Capture the cell that displays the provided text and extract its (X, Y) central coordinate. 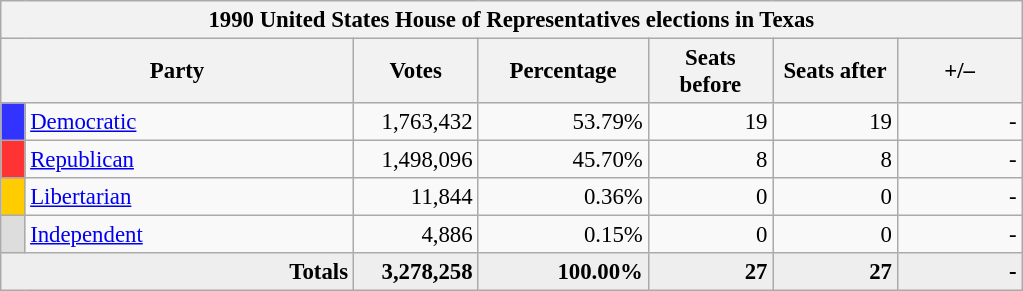
0.36% (563, 197)
Percentage (563, 72)
1,498,096 (416, 160)
1990 United States House of Representatives elections in Texas (512, 20)
4,886 (416, 235)
Party (178, 72)
Seats before (710, 72)
Democratic (189, 122)
Seats after (836, 72)
Libertarian (189, 197)
11,844 (416, 197)
45.70% (563, 160)
0.15% (563, 235)
Republican (189, 160)
Independent (189, 235)
53.79% (563, 122)
1,763,432 (416, 122)
Votes (416, 72)
+/– (960, 72)
